Detect which cell encompasses the target text, then output its (x, y) center coordinate. 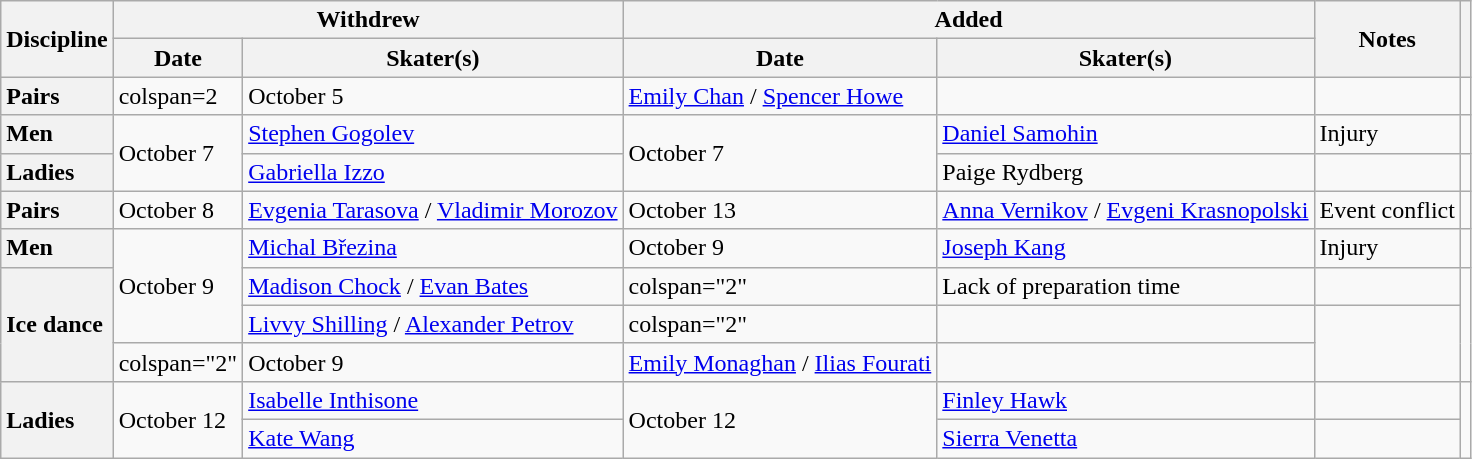
Sierra Venetta (1126, 438)
Withdrew (368, 20)
Event conflict (1387, 210)
October 5 (433, 96)
Livvy Shilling / Alexander Petrov (433, 324)
Ice dance (57, 324)
Notes (1387, 39)
Stephen Gogolev (433, 134)
Finley Hawk (1126, 400)
Emily Chan / Spencer Howe (780, 96)
Michal Březina (433, 248)
Isabelle Inthisone (433, 400)
Madison Chock / Evan Bates (433, 286)
October 13 (780, 210)
Daniel Samohin (1126, 134)
October 8 (178, 210)
Added (968, 20)
Paige Rydberg (1126, 172)
Emily Monaghan / Ilias Fourati (780, 362)
Gabriella Izzo (433, 172)
Kate Wang (433, 438)
Joseph Kang (1126, 248)
Anna Vernikov / Evgeni Krasnopolski (1126, 210)
colspan=2 (178, 96)
Evgenia Tarasova / Vladimir Morozov (433, 210)
Discipline (57, 39)
Lack of preparation time (1126, 286)
